Pinpoint the cell where the given text exists, returning its [X, Y] midpoint coordinate. 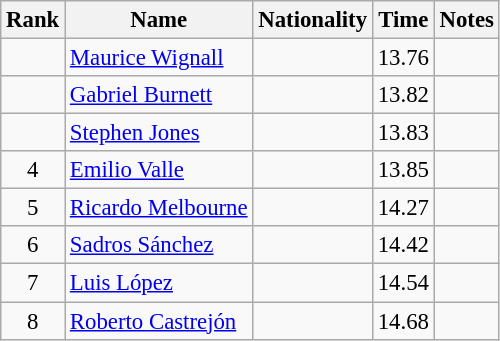
Notes [466, 20]
13.82 [403, 95]
13.83 [403, 133]
Gabriel Burnett [159, 95]
Stephen Jones [159, 133]
5 [33, 208]
Nationality [312, 20]
6 [33, 245]
Name [159, 20]
Sadros Sánchez [159, 245]
14.27 [403, 208]
4 [33, 170]
Rank [33, 20]
Ricardo Melbourne [159, 208]
Roberto Castrejón [159, 321]
14.42 [403, 245]
8 [33, 321]
7 [33, 283]
Luis López [159, 283]
14.68 [403, 321]
Emilio Valle [159, 170]
13.85 [403, 170]
Time [403, 20]
13.76 [403, 58]
14.54 [403, 283]
Maurice Wignall [159, 58]
